Pinpoint the cell where the given text exists, returning its [x, y] midpoint coordinate. 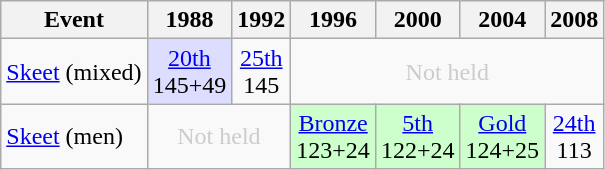
2000 [418, 20]
1992 [262, 20]
Gold124+25 [502, 136]
2008 [574, 20]
5th122+24 [418, 136]
20th145+49 [190, 72]
Skeet (mixed) [74, 72]
24th113 [574, 136]
Bronze123+24 [334, 136]
Skeet (men) [74, 136]
1996 [334, 20]
1988 [190, 20]
25th145 [262, 72]
2004 [502, 20]
Event [74, 20]
